Pinpoint the cell where the given text exists, returning its [X, Y] midpoint coordinate. 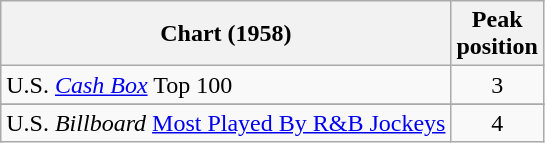
3 [497, 85]
4 [497, 123]
U.S. Cash Box Top 100 [226, 85]
Peakposition [497, 34]
U.S. Billboard Most Played By R&B Jockeys [226, 123]
Chart (1958) [226, 34]
